Extract the [X, Y] coordinate from the center of the cell holding the provided text.  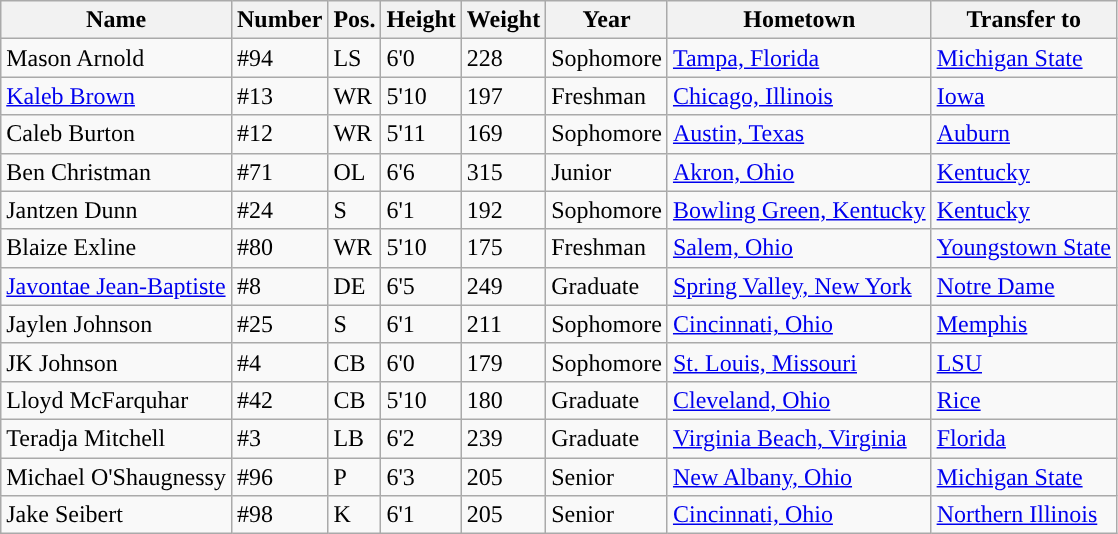
#96 [279, 477]
6'3 [421, 477]
Tampa, Florida [799, 58]
Auburn [1024, 134]
Mason Arnold [116, 58]
P [354, 477]
6'2 [421, 438]
DE [354, 286]
Junior [607, 172]
Northern Illinois [1024, 515]
5'11 [421, 134]
211 [503, 324]
#98 [279, 515]
#13 [279, 96]
169 [503, 134]
Year [607, 20]
Memphis [1024, 324]
Pos. [354, 20]
192 [503, 210]
#94 [279, 58]
Javontae Jean-Baptiste [116, 286]
Weight [503, 20]
St. Louis, Missouri [799, 362]
#12 [279, 134]
Lloyd McFarquhar [116, 400]
Height [421, 20]
239 [503, 438]
Jaylen Johnson [116, 324]
Akron, Ohio [799, 172]
Rice [1024, 400]
Transfer to [1024, 20]
Florida [1024, 438]
#25 [279, 324]
Austin, Texas [799, 134]
Bowling Green, Kentucky [799, 210]
Virginia Beach, Virginia [799, 438]
Number [279, 20]
Teradja Mitchell [116, 438]
New Albany, Ohio [799, 477]
Notre Dame [1024, 286]
6'5 [421, 286]
Jake Seibert [116, 515]
197 [503, 96]
Iowa [1024, 96]
Hometown [799, 20]
LS [354, 58]
Youngstown State [1024, 248]
175 [503, 248]
#71 [279, 172]
Kaleb Brown [116, 96]
Name [116, 20]
179 [503, 362]
#8 [279, 286]
228 [503, 58]
Michael O'Shaugnessy [116, 477]
#80 [279, 248]
#24 [279, 210]
K [354, 515]
Ben Christman [116, 172]
JK Johnson [116, 362]
Salem, Ohio [799, 248]
OL [354, 172]
#3 [279, 438]
LSU [1024, 362]
Jantzen Dunn [116, 210]
LB [354, 438]
#42 [279, 400]
#4 [279, 362]
Cleveland, Ohio [799, 400]
Blaize Exline [116, 248]
6'6 [421, 172]
315 [503, 172]
Caleb Burton [116, 134]
249 [503, 286]
Chicago, Illinois [799, 96]
180 [503, 400]
Spring Valley, New York [799, 286]
